Locate the cell with the specified text and output its [X, Y] center coordinate. 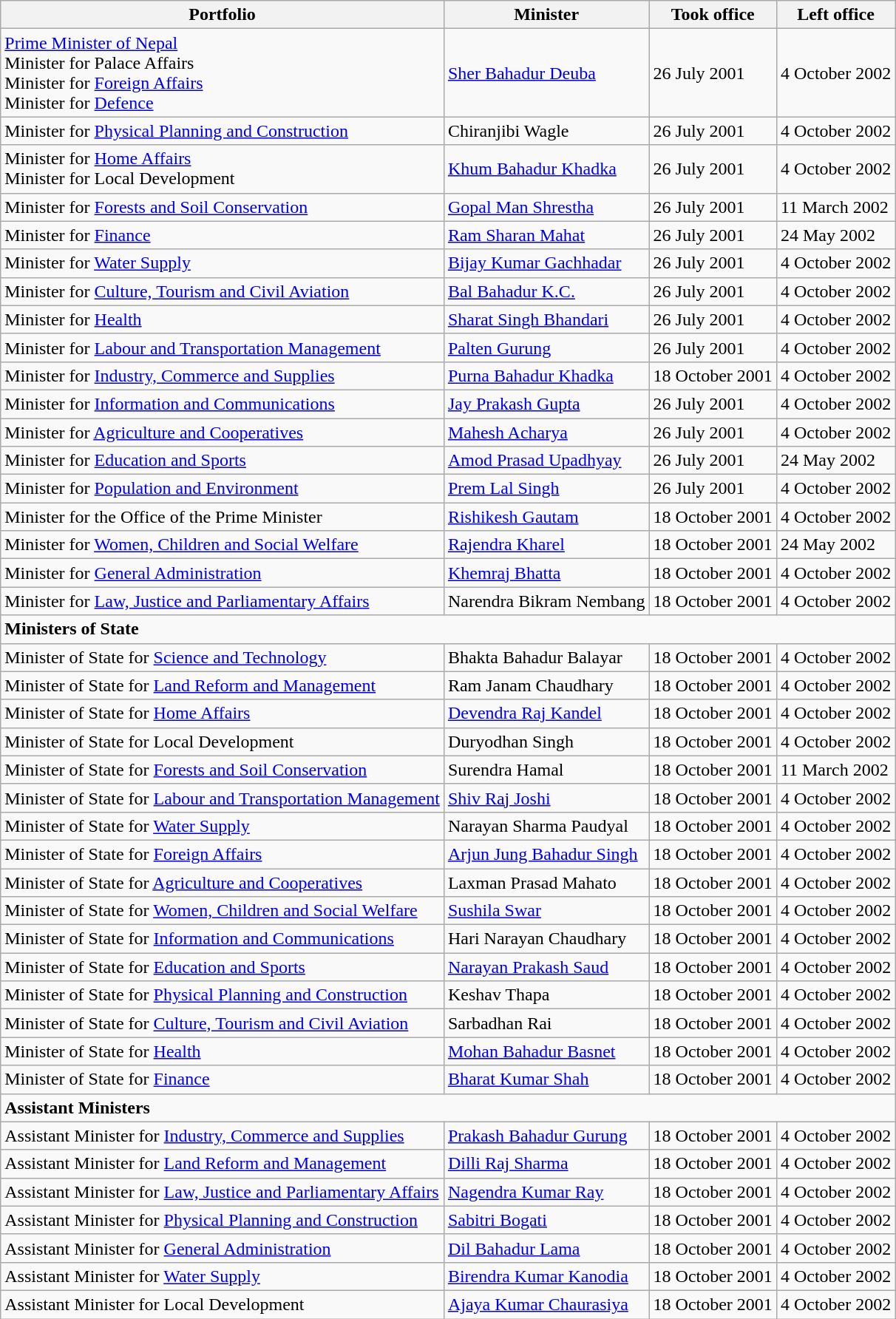
Assistant Minister for General Administration [223, 1248]
Laxman Prasad Mahato [546, 882]
Minister for Population and Environment [223, 489]
Chiranjibi Wagle [546, 131]
Birendra Kumar Kanodia [546, 1276]
Minister of State for Science and Technology [223, 657]
Mohan Bahadur Basnet [546, 1051]
Duryodhan Singh [546, 742]
Ministers of State [448, 629]
Minister for Water Supply [223, 263]
Minister for Industry, Commerce and Supplies [223, 376]
Minister for General Administration [223, 573]
Minister for Agriculture and Cooperatives [223, 433]
Arjun Jung Bahadur Singh [546, 854]
Narayan Sharma Paudyal [546, 826]
Minister of State for Women, Children and Social Welfare [223, 911]
Dil Bahadur Lama [546, 1248]
Minister for Health [223, 319]
Assistant Minister for Local Development [223, 1304]
Assistant Minister for Law, Justice and Parliamentary Affairs [223, 1192]
Prime Minister of NepalMinister for Palace AffairsMinister for Foreign AffairsMinister for Defence [223, 72]
Minister for Law, Justice and Parliamentary Affairs [223, 601]
Bhakta Bahadur Balayar [546, 657]
Minister of State for Health [223, 1051]
Ram Sharan Mahat [546, 235]
Rajendra Kharel [546, 545]
Gopal Man Shrestha [546, 207]
Minister of State for Culture, Tourism and Civil Aviation [223, 1023]
Nagendra Kumar Ray [546, 1192]
Minister of State for Land Reform and Management [223, 685]
Shiv Raj Joshi [546, 798]
Minister for Culture, Tourism and Civil Aviation [223, 291]
Khemraj Bhatta [546, 573]
Minister for Finance [223, 235]
Minister of State for Water Supply [223, 826]
Purna Bahadur Khadka [546, 376]
Narendra Bikram Nembang [546, 601]
Ajaya Kumar Chaurasiya [546, 1304]
Bharat Kumar Shah [546, 1079]
Sharat Singh Bhandari [546, 319]
Minister of State for Agriculture and Cooperatives [223, 882]
Sabitri Bogati [546, 1220]
Sarbadhan Rai [546, 1023]
Took office [713, 15]
Devendra Raj Kandel [546, 713]
Minister for Home AffairsMinister for Local Development [223, 169]
Ram Janam Chaudhary [546, 685]
Minister of State for Labour and Transportation Management [223, 798]
Minister for the Office of the Prime Minister [223, 517]
Bal Bahadur K.C. [546, 291]
Jay Prakash Gupta [546, 404]
Sushila Swar [546, 911]
Minister of State for Local Development [223, 742]
Minister of State for Information and Communications [223, 939]
Minister of State for Foreign Affairs [223, 854]
Khum Bahadur Khadka [546, 169]
Minister of State for Education and Sports [223, 967]
Narayan Prakash Saud [546, 967]
Prakash Bahadur Gurung [546, 1136]
Rishikesh Gautam [546, 517]
Minister of State for Forests and Soil Conservation [223, 770]
Assistant Minister for Physical Planning and Construction [223, 1220]
Assistant Minister for Water Supply [223, 1276]
Dilli Raj Sharma [546, 1164]
Minister for Physical Planning and Construction [223, 131]
Assistant Minister for Land Reform and Management [223, 1164]
Minister for Women, Children and Social Welfare [223, 545]
Mahesh Acharya [546, 433]
Minister for Labour and Transportation Management [223, 347]
Keshav Thapa [546, 995]
Surendra Hamal [546, 770]
Minister for Information and Communications [223, 404]
Assistant Ministers [448, 1108]
Minister of State for Finance [223, 1079]
Portfolio [223, 15]
Left office [835, 15]
Minister [546, 15]
Minister for Education and Sports [223, 461]
Sher Bahadur Deuba [546, 72]
Palten Gurung [546, 347]
Minister of State for Home Affairs [223, 713]
Assistant Minister for Industry, Commerce and Supplies [223, 1136]
Prem Lal Singh [546, 489]
Hari Narayan Chaudhary [546, 939]
Minister of State for Physical Planning and Construction [223, 995]
Bijay Kumar Gachhadar [546, 263]
Amod Prasad Upadhyay [546, 461]
Minister for Forests and Soil Conservation [223, 207]
